Scan for the cell matching the given text and deliver its [X, Y] coordinate at center. 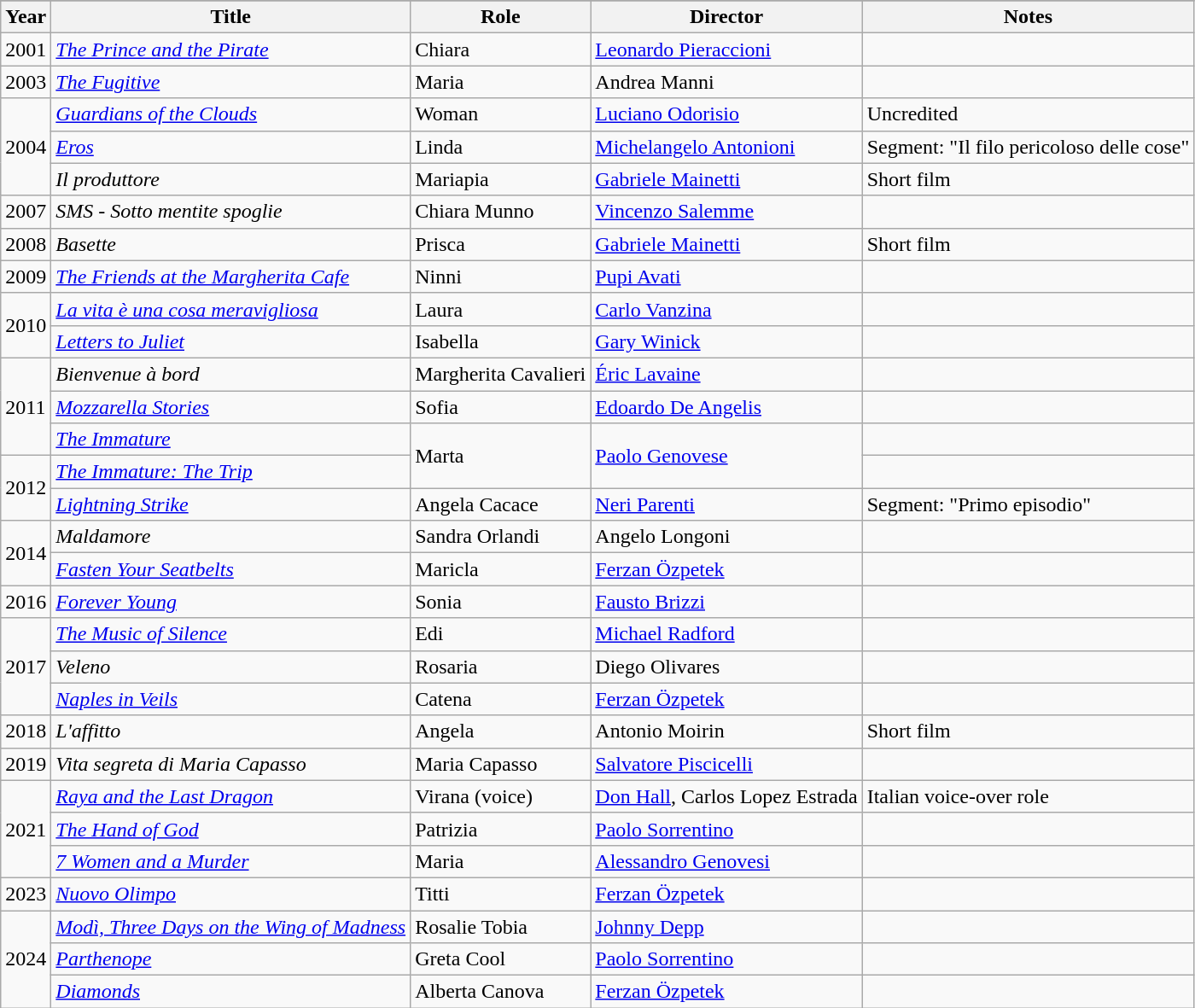
Prisca [500, 244]
2009 [26, 277]
Angela Cacace [500, 504]
Mozzarella Stories [230, 407]
The Fugitive [230, 82]
Edi [500, 634]
Bienvenue à bord [230, 374]
Title [230, 17]
Forever Young [230, 602]
L'affitto [230, 731]
Neri Parenti [726, 504]
Role [500, 17]
2004 [26, 147]
Modì, Three Days on the Wing of Madness [230, 926]
Don Hall, Carlos Lopez Estrada [726, 796]
2010 [26, 325]
Parthenope [230, 959]
2011 [26, 406]
Fausto Brizzi [726, 602]
2021 [26, 829]
Michelangelo Antonioni [726, 147]
Angelo Longoni [726, 537]
Alessandro Genovesi [726, 861]
Rosalie Tobia [500, 926]
Basette [230, 244]
Alberta Canova [500, 992]
Virana (voice) [500, 796]
Catena [500, 699]
Éric Lavaine [726, 374]
Sonia [500, 602]
Greta Cool [500, 959]
Guardians of the Clouds [230, 114]
The Immature: The Trip [230, 472]
Letters to Juliet [230, 341]
Titti [500, 894]
Sandra Orlandi [500, 537]
Il produttore [230, 179]
Segment: "Primo episodio" [1028, 504]
The Immature [230, 440]
Fasten Your Seatbelts [230, 569]
Luciano Odorisio [726, 114]
Eros [230, 147]
Maria Capasso [500, 764]
Rosaria [500, 667]
Sofia [500, 407]
The Prince and the Pirate [230, 50]
Chiara [500, 50]
7 Women and a Murder [230, 861]
2012 [26, 488]
Chiara Munno [500, 212]
Veleno [230, 667]
Notes [1028, 17]
Patrizia [500, 829]
Vita segreta di Maria Capasso [230, 764]
Margherita Cavalieri [500, 374]
2003 [26, 82]
2001 [26, 50]
2017 [26, 667]
The Hand of God [230, 829]
Year [26, 17]
Marta [500, 456]
Gary Winick [726, 341]
Lightning Strike [230, 504]
Laura [500, 309]
Angela [500, 731]
2014 [26, 553]
Carlo Vanzina [726, 309]
2008 [26, 244]
Raya and the Last Dragon [230, 796]
The Friends at the Margherita Cafe [230, 277]
Nuovo Olimpo [230, 894]
Andrea Manni [726, 82]
Naples in Veils [230, 699]
2007 [26, 212]
Antonio Moirin [726, 731]
Diamonds [230, 992]
Woman [500, 114]
Vincenzo Salemme [726, 212]
La vita è una cosa meravigliosa [230, 309]
Michael Radford [726, 634]
Mariapia [500, 179]
Pupi Avati [726, 277]
Maricla [500, 569]
Diego Olivares [726, 667]
Linda [500, 147]
Segment: "Il filo pericoloso delle cose" [1028, 147]
SMS - Sotto mentite spoglie [230, 212]
Director [726, 17]
2023 [26, 894]
The Music of Silence [230, 634]
2016 [26, 602]
Leonardo Pieraccioni [726, 50]
Maldamore [230, 537]
Salvatore Piscicelli [726, 764]
Johnny Depp [726, 926]
Italian voice-over role [1028, 796]
Uncredited [1028, 114]
2024 [26, 958]
Isabella [500, 341]
2019 [26, 764]
Ninni [500, 277]
2018 [26, 731]
Paolo Genovese [726, 456]
Edoardo De Angelis [726, 407]
